Return the [X, Y] coordinate for the center point of the cell that contains the specified text.  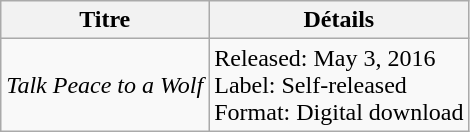
Détails [339, 20]
Talk Peace to a Wolf [105, 85]
Released: May 3, 2016Label: Self-releasedFormat: Digital download [339, 85]
Titre [105, 20]
